Detect which cell encompasses the target text, then output its (x, y) center coordinate. 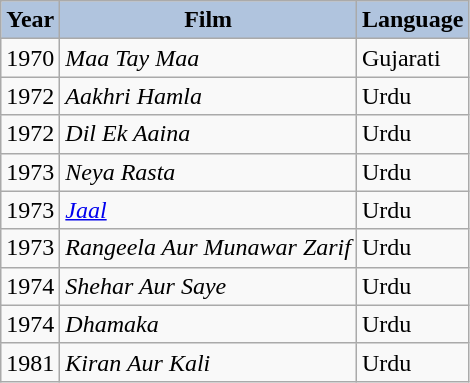
Rangeela Aur Munawar Zarif (208, 248)
Aakhri Hamla (208, 96)
Dil Ek Aaina (208, 134)
Dhamaka (208, 324)
Neya Rasta (208, 172)
Kiran Aur Kali (208, 362)
1981 (30, 362)
Gujarati (412, 58)
1970 (30, 58)
Language (412, 20)
Shehar Aur Saye (208, 286)
Maa Tay Maa (208, 58)
Year (30, 20)
Jaal (208, 210)
Film (208, 20)
